Find where the given text appears and provide that cell's center as (X, Y) coordinate. 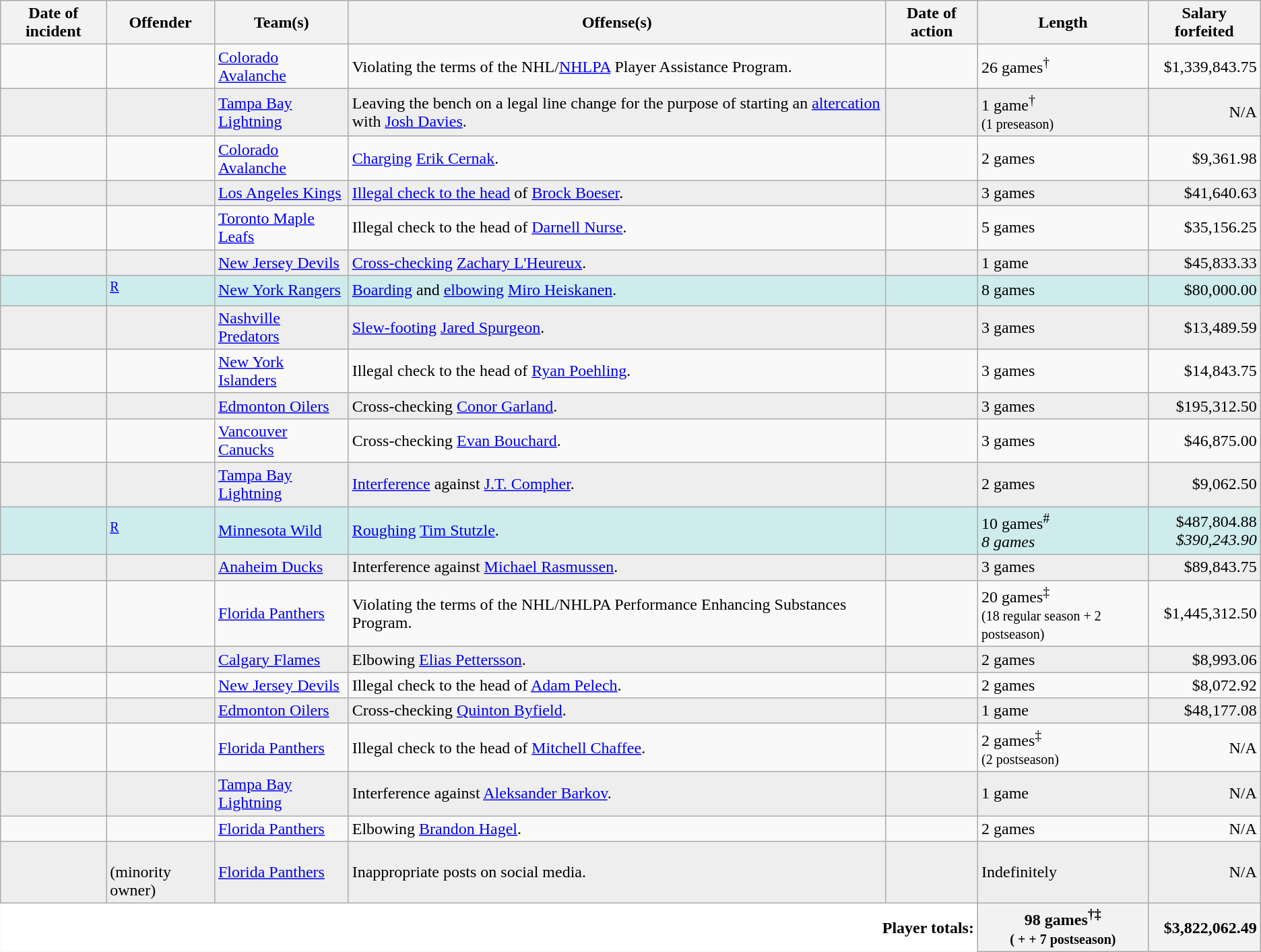
New York Rangers (282, 291)
Cross-checking Evan Bouchard. (617, 441)
Toronto Maple Leafs (282, 228)
$48,177.08 (1204, 711)
Offender (160, 23)
$35,156.25 (1204, 228)
Cross-checking Zachary L'Heureux. (617, 263)
Interference against Aleksander Barkov. (617, 794)
Illegal check to the head of Brock Boeser. (617, 193)
Illegal check to the head of Darnell Nurse. (617, 228)
Nashville Predators (282, 327)
Violating the terms of the NHL/NHLPA Player Assistance Program. (617, 66)
Elbowing Brandon Hagel. (617, 829)
Illegal check to the head of Adam Pelech. (617, 685)
Cross-checking Conor Garland. (617, 406)
Boarding and elbowing Miro Heiskanen. (617, 291)
Date of incident (54, 23)
Elbowing Elias Pettersson. (617, 660)
Illegal check to the head of Ryan Poehling. (617, 371)
26 games† (1063, 66)
Minnesota Wild (282, 531)
New York Islanders (282, 371)
20 games‡(18 regular season + 2 postseason) (1063, 613)
Charging Erik Cernak. (617, 158)
Player totals: (489, 928)
Slew-footing Jared Spurgeon. (617, 327)
$9,361.98 (1204, 158)
Inappropriate posts on social media. (617, 872)
Team(s) (282, 23)
Vancouver Canucks (282, 441)
Interference against Michael Rasmussen. (617, 567)
8 games (1063, 291)
$9,062.50 (1204, 484)
$41,640.63 (1204, 193)
$45,833.33 (1204, 263)
$14,843.75 (1204, 371)
$1,339,843.75 (1204, 66)
$8,072.92 (1204, 685)
$487,804.88$390,243.90 (1204, 531)
Interference against J.T. Compher. (617, 484)
$3,822,062.49 (1204, 928)
Calgary Flames (282, 660)
Date of action (932, 23)
5 games (1063, 228)
$13,489.59 (1204, 327)
1 game†(1 preseason) (1063, 113)
$1,445,312.50 (1204, 613)
Anaheim Ducks (282, 567)
$8,993.06 (1204, 660)
10 games#8 games (1063, 531)
Violating the terms of the NHL/NHLPA Performance Enhancing Substances Program. (617, 613)
Length (1063, 23)
Salary forfeited (1204, 23)
Offense(s) (617, 23)
$80,000.00 (1204, 291)
Leaving the bench on a legal line change for the purpose of starting an altercation with Josh Davies. (617, 113)
Los Angeles Kings (282, 193)
98 games†‡( + + 7 postseason) (1063, 928)
(minority owner) (160, 872)
$46,875.00 (1204, 441)
Roughing Tim Stutzle. (617, 531)
$89,843.75 (1204, 567)
2 games‡(2 postseason) (1063, 748)
Cross-checking Quinton Byfield. (617, 711)
$195,312.50 (1204, 406)
Indefinitely (1063, 872)
Illegal check to the head of Mitchell Chaffee. (617, 748)
